Locate the cell with the specified text and output its (x, y) center coordinate. 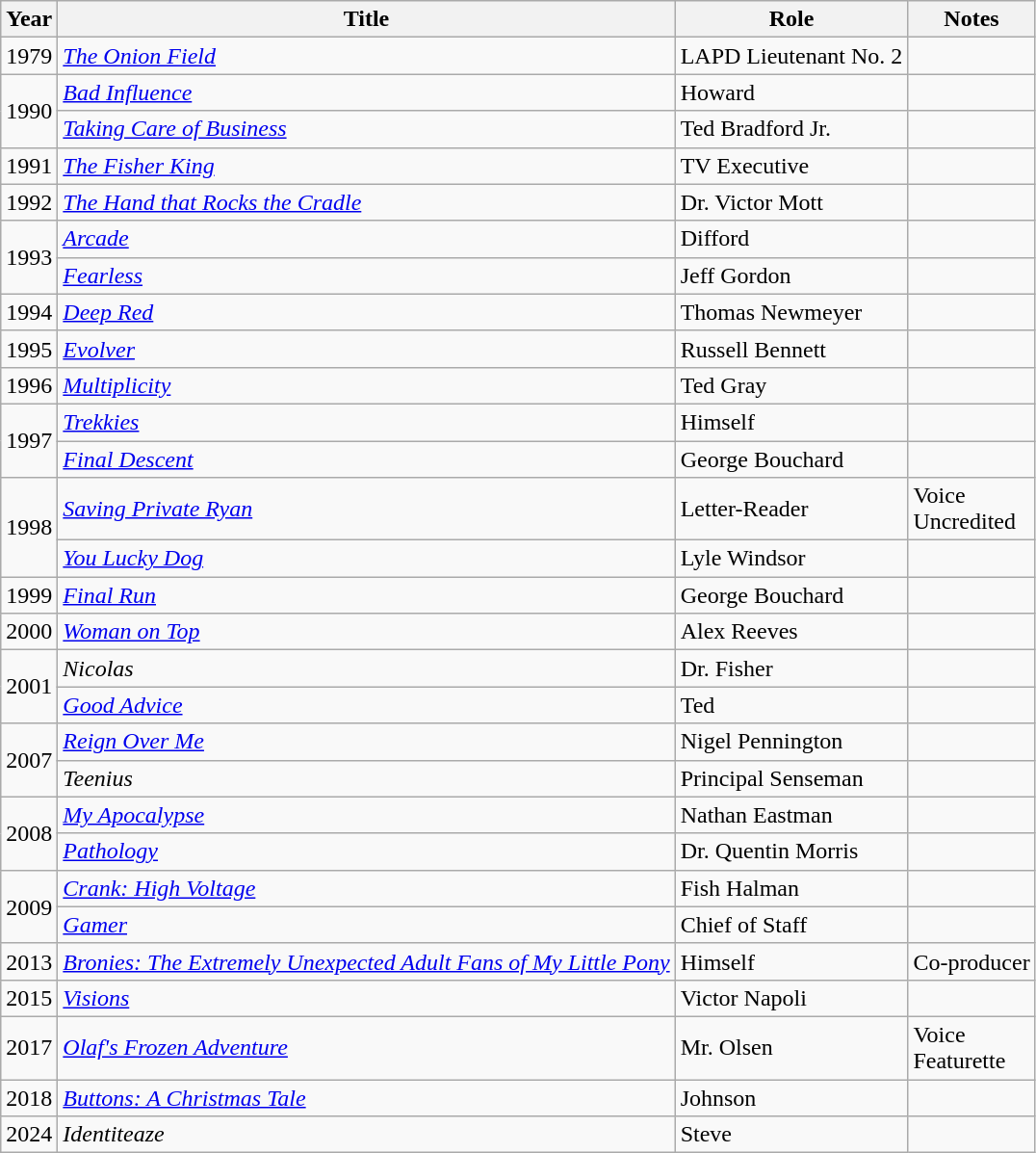
Lyle Windsor (791, 559)
2001 (29, 687)
2008 (29, 833)
1979 (29, 56)
The Fisher King (366, 166)
Alex Reeves (791, 632)
Saving Private Ryan (366, 509)
Visions (366, 998)
LAPD Lieutenant No. 2 (791, 56)
Deep Red (366, 312)
2007 (29, 760)
VoiceFeaturette (971, 1048)
Thomas Newmeyer (791, 312)
Buttons: A Christmas Tale (366, 1097)
You Lucky Dog (366, 559)
1994 (29, 312)
Johnson (791, 1097)
Co-producer (971, 961)
Final Run (366, 595)
Russell Bennett (791, 349)
1990 (29, 111)
Reign Over Me (366, 742)
Principal Senseman (791, 778)
Role (791, 19)
Dr. Victor Mott (791, 202)
Crank: High Voltage (366, 888)
Fish Halman (791, 888)
Dr. Fisher (791, 668)
My Apocalypse (366, 815)
Identiteaze (366, 1135)
1996 (29, 385)
Letter-Reader (791, 509)
VoiceUncredited (971, 509)
Title (366, 19)
Nicolas (366, 668)
Difford (791, 239)
Chief of Staff (791, 925)
2013 (29, 961)
Steve (791, 1135)
2015 (29, 998)
Notes (971, 19)
Woman on Top (366, 632)
Bad Influence (366, 92)
Arcade (366, 239)
Dr. Quentin Morris (791, 852)
Ted Gray (791, 385)
Teenius (366, 778)
1995 (29, 349)
2009 (29, 906)
1998 (29, 528)
Nigel Pennington (791, 742)
1992 (29, 202)
Pathology (366, 852)
2017 (29, 1048)
1993 (29, 257)
1997 (29, 440)
Taking Care of Business (366, 129)
1999 (29, 595)
2018 (29, 1097)
Nathan Eastman (791, 815)
2000 (29, 632)
1991 (29, 166)
The Hand that Rocks the Cradle (366, 202)
Ted (791, 705)
Bronies: The Extremely Unexpected Adult Fans of My Little Pony (366, 961)
Fearless (366, 275)
Victor Napoli (791, 998)
2024 (29, 1135)
Multiplicity (366, 385)
TV Executive (791, 166)
Year (29, 19)
Ted Bradford Jr. (791, 129)
Jeff Gordon (791, 275)
Howard (791, 92)
Evolver (366, 349)
Final Descent (366, 459)
Gamer (366, 925)
Trekkies (366, 422)
Good Advice (366, 705)
Olaf's Frozen Adventure (366, 1048)
Mr. Olsen (791, 1048)
The Onion Field (366, 56)
